Pinpoint the cell where the given text exists, returning its (X, Y) midpoint coordinate. 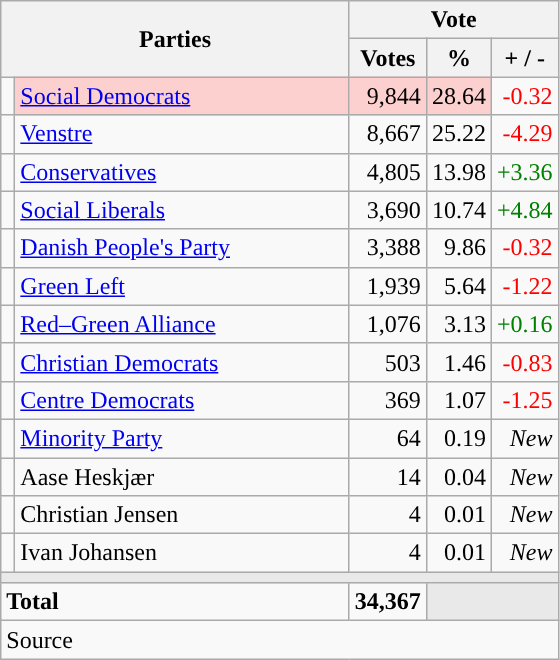
1.46 (458, 362)
14 (388, 477)
+ / - (524, 58)
1.07 (458, 400)
Source (280, 640)
64 (388, 438)
Ivan Johansen (182, 553)
Christian Democrats (182, 362)
1,939 (388, 286)
Vote (454, 20)
9.86 (458, 248)
Centre Democrats (182, 400)
3,690 (388, 210)
28.64 (458, 96)
Christian Jensen (182, 515)
369 (388, 400)
Parties (176, 39)
Total (176, 602)
10.74 (458, 210)
0.19 (458, 438)
Minority Party (182, 438)
34,367 (388, 602)
+4.84 (524, 210)
9,844 (388, 96)
% (458, 58)
Votes (388, 58)
Red–Green Alliance (182, 324)
1,076 (388, 324)
Social Democrats (182, 96)
4,805 (388, 172)
8,667 (388, 134)
Danish People's Party (182, 248)
5.64 (458, 286)
3,388 (388, 248)
Green Left (182, 286)
-1.25 (524, 400)
25.22 (458, 134)
13.98 (458, 172)
-1.22 (524, 286)
-4.29 (524, 134)
Social Liberals (182, 210)
+0.16 (524, 324)
3.13 (458, 324)
-0.83 (524, 362)
503 (388, 362)
Aase Heskjær (182, 477)
Venstre (182, 134)
+3.36 (524, 172)
Conservatives (182, 172)
0.04 (458, 477)
